Identify which cell holds the provided text, then report its (x, y) central coordinate. 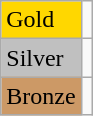
Gold (41, 20)
Silver (41, 58)
Bronze (41, 96)
